Return [x, y] of the center of cell containing provided text 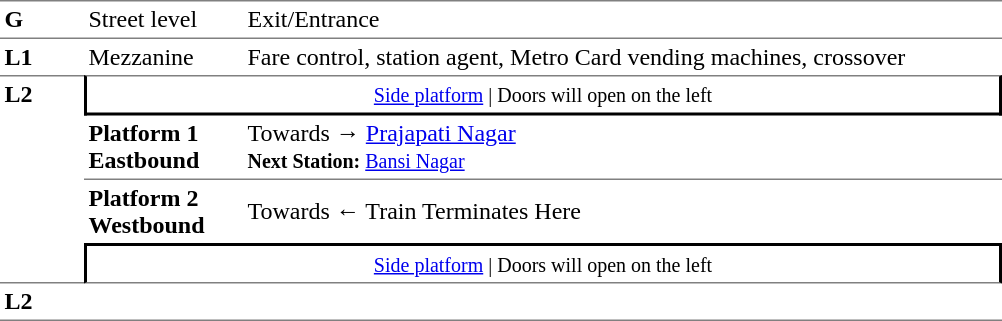
Fare control, station agent, Metro Card vending machines, crossover [622, 57]
Towards → Prajapati NagarNext Station: Bansi Nagar [622, 148]
Exit/Entrance [622, 20]
L2 [42, 179]
Platform 1Eastbound [164, 148]
Towards ← Train Terminates Here [622, 212]
G [42, 20]
Mezzanine [164, 57]
L1 [42, 57]
Street level [164, 20]
Platform 2Westbound [164, 212]
